Extract the [x, y] coordinate from the center of the cell holding the provided text.  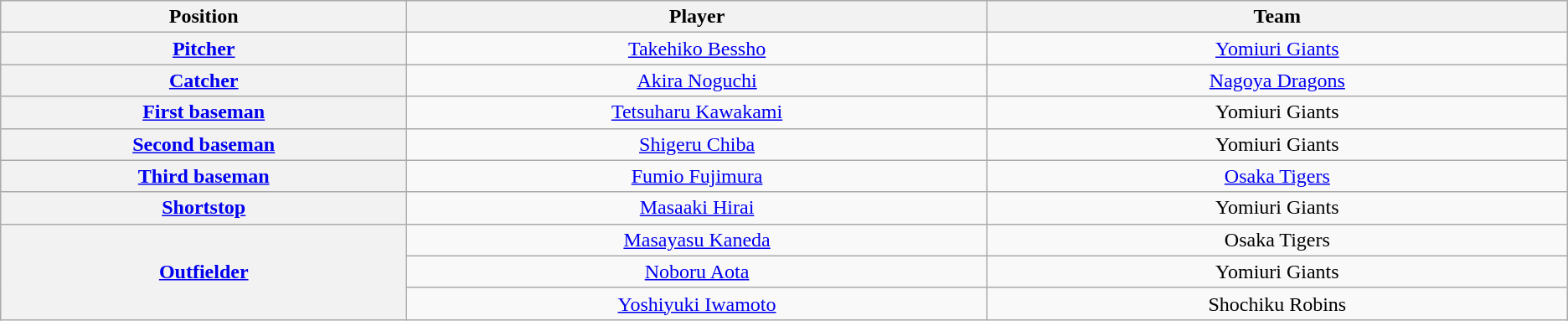
Second baseman [204, 144]
Fumio Fujimura [697, 176]
Takehiko Bessho [697, 49]
Shigeru Chiba [697, 144]
Pitcher [204, 49]
Tetsuharu Kawakami [697, 112]
Team [1277, 17]
Nagoya Dragons [1277, 80]
First baseman [204, 112]
Akira Noguchi [697, 80]
Shochiku Robins [1277, 303]
Position [204, 17]
Shortstop [204, 208]
Catcher [204, 80]
Masayasu Kaneda [697, 240]
Noboru Aota [697, 272]
Player [697, 17]
Yoshiyuki Iwamoto [697, 303]
Third baseman [204, 176]
Outfielder [204, 272]
Masaaki Hirai [697, 208]
